Output the [x, y] coordinate of the center of the cell containing the given text.  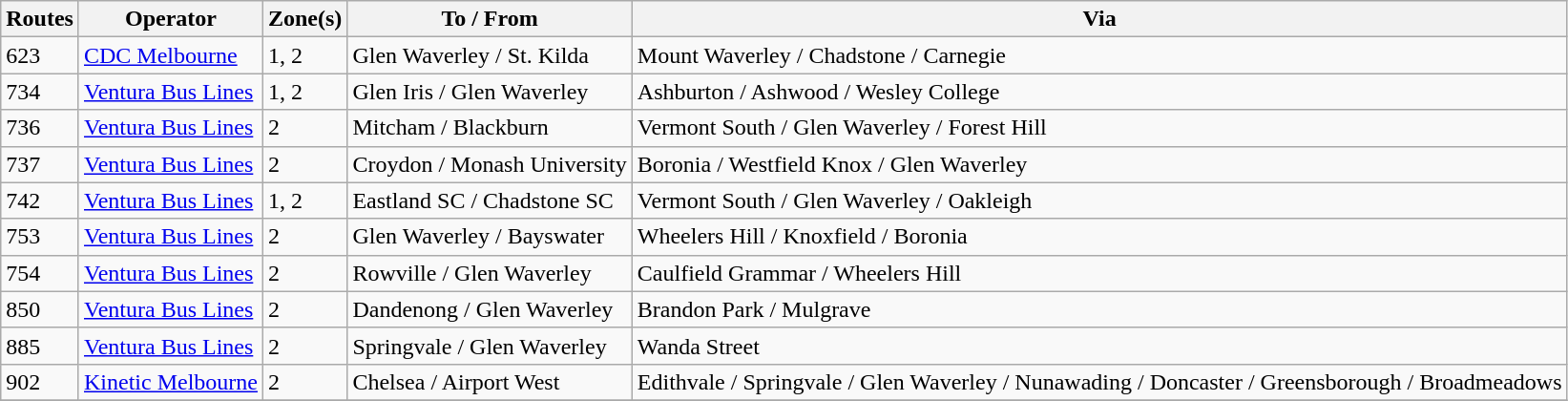
Edithvale / Springvale / Glen Waverley / Nunawading / Doncaster / Greensborough / Broadmeadows [1099, 382]
885 [40, 346]
Brandon Park / Mulgrave [1099, 309]
Operator [170, 19]
Glen Waverley / Bayswater [490, 237]
Routes [40, 19]
Zone(s) [304, 19]
Glen Iris / Glen Waverley [490, 92]
Ashburton / Ashwood / Wesley College [1099, 92]
Chelsea / Airport West [490, 382]
CDC Melbourne [170, 55]
754 [40, 273]
Vermont South / Glen Waverley / Forest Hill [1099, 128]
734 [40, 92]
Eastland SC / Chadstone SC [490, 200]
850 [40, 309]
Glen Waverley / St. Kilda [490, 55]
742 [40, 200]
902 [40, 382]
Via [1099, 19]
Mount Waverley / Chadstone / Carnegie [1099, 55]
Vermont South / Glen Waverley / Oakleigh [1099, 200]
Wanda Street [1099, 346]
736 [40, 128]
Mitcham / Blackburn [490, 128]
Kinetic Melbourne [170, 382]
Springvale / Glen Waverley [490, 346]
Wheelers Hill / Knoxfield / Boronia [1099, 237]
753 [40, 237]
Caulfield Grammar / Wheelers Hill [1099, 273]
737 [40, 164]
To / From [490, 19]
Rowville / Glen Waverley [490, 273]
Dandenong / Glen Waverley [490, 309]
Boronia / Westfield Knox / Glen Waverley [1099, 164]
623 [40, 55]
Croydon / Monash University [490, 164]
